Return the [x, y] coordinate for the center point of the cell that contains the specified text.  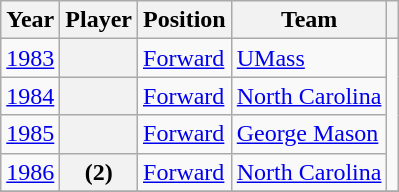
Team [309, 20]
(2) [99, 172]
Player [99, 20]
1985 [30, 134]
Position [185, 20]
George Mason [309, 134]
Year [30, 20]
UMass [309, 58]
1986 [30, 172]
1984 [30, 96]
1983 [30, 58]
